Pinpoint the cell where the given text exists, returning its [x, y] midpoint coordinate. 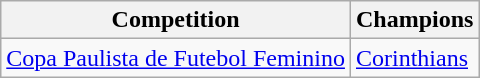
Corinthians [414, 58]
Competition [176, 20]
Champions [414, 20]
Copa Paulista de Futebol Feminino [176, 58]
